Pinpoint the cell where the given text exists, returning its [X, Y] midpoint coordinate. 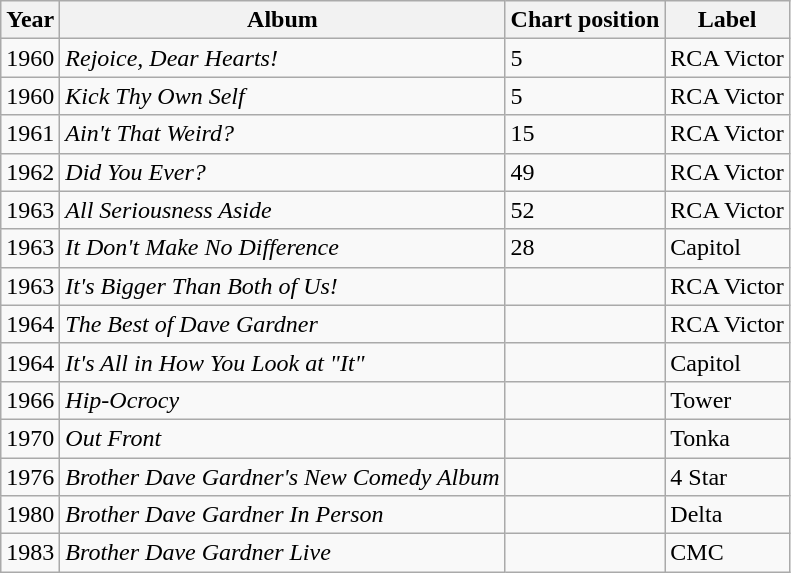
The Best of Dave Gardner [282, 324]
1983 [30, 553]
It's Bigger Than Both of Us! [282, 286]
1962 [30, 172]
Out Front [282, 438]
It's All in How You Look at "It" [282, 362]
Album [282, 20]
CMC [728, 553]
It Don't Make No Difference [282, 248]
15 [585, 134]
49 [585, 172]
Tonka [728, 438]
Ain't That Weird? [282, 134]
Chart position [585, 20]
Brother Dave Gardner's New Comedy Album [282, 477]
1980 [30, 515]
Year [30, 20]
Rejoice, Dear Hearts! [282, 58]
Kick Thy Own Self [282, 96]
1970 [30, 438]
All Seriousness Aside [282, 210]
52 [585, 210]
Delta [728, 515]
Tower [728, 400]
28 [585, 248]
Brother Dave Gardner In Person [282, 515]
Brother Dave Gardner Live [282, 553]
Did You Ever? [282, 172]
4 Star [728, 477]
Hip-Ocrocy [282, 400]
1976 [30, 477]
1961 [30, 134]
Label [728, 20]
1966 [30, 400]
